Locate the cell with the specified text and output its [x, y] center coordinate. 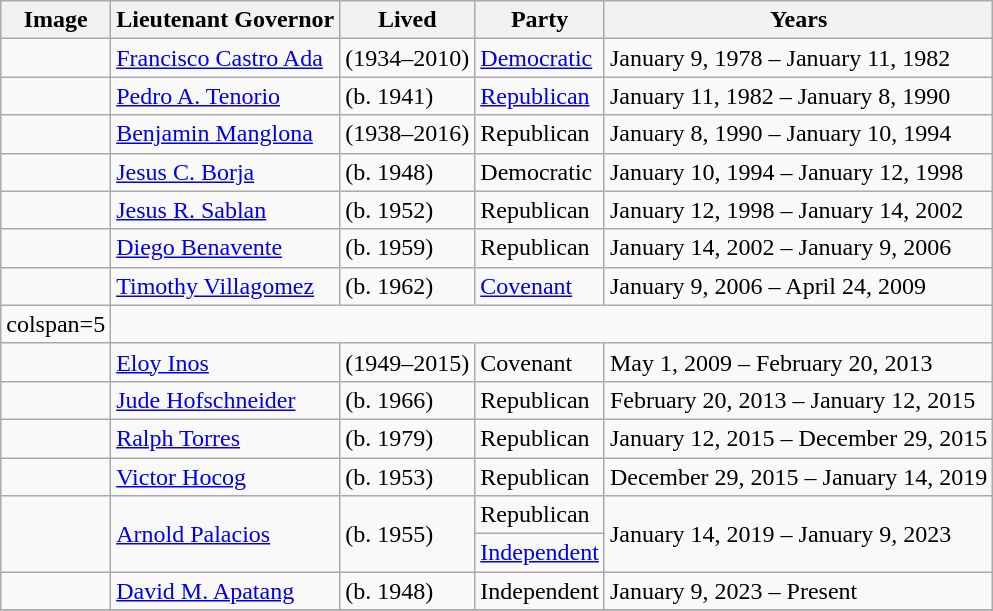
December 29, 2015 – January 14, 2019 [798, 477]
January 14, 2002 – January 9, 2006 [798, 248]
Lieutenant Governor [226, 20]
(b. 1952) [408, 210]
(b. 1959) [408, 248]
David M. Apatang [226, 591]
Jude Hofschneider [226, 400]
Victor Hocog [226, 477]
(b. 1962) [408, 286]
January 12, 1998 – January 14, 2002 [798, 210]
January 8, 1990 – January 10, 1994 [798, 134]
Jesus R. Sablan [226, 210]
January 9, 1978 – January 11, 1982 [798, 58]
Timothy Villagomez [226, 286]
January 11, 1982 – January 8, 1990 [798, 96]
January 9, 2006 – April 24, 2009 [798, 286]
(1949–2015) [408, 362]
Years [798, 20]
(b. 1979) [408, 438]
Arnold Palacios [226, 534]
(b. 1953) [408, 477]
January 14, 2019 – January 9, 2023 [798, 534]
Francisco Castro Ada [226, 58]
January 12, 2015 – December 29, 2015 [798, 438]
(1938–2016) [408, 134]
(b. 1955) [408, 534]
February 20, 2013 – January 12, 2015 [798, 400]
Image [56, 20]
January 10, 1994 – January 12, 1998 [798, 172]
January 9, 2023 – Present [798, 591]
Pedro A. Tenorio [226, 96]
(1934–2010) [408, 58]
May 1, 2009 – February 20, 2013 [798, 362]
colspan=5 [56, 324]
Diego Benavente [226, 248]
Benjamin Manglona [226, 134]
Ralph Torres [226, 438]
Party [540, 20]
Lived [408, 20]
Eloy Inos [226, 362]
(b. 1941) [408, 96]
Jesus C. Borja [226, 172]
(b. 1966) [408, 400]
